For the text-containing cell, return its midpoint in (x, y) coordinate format. 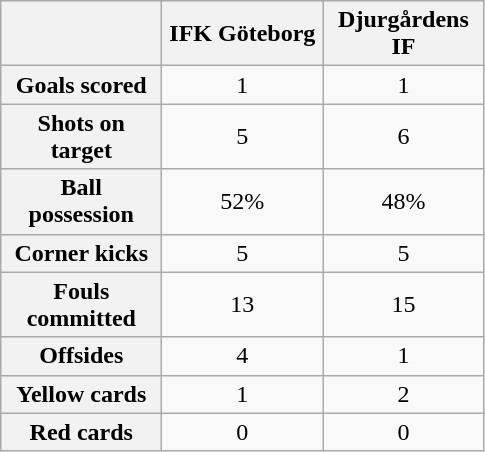
2 (404, 394)
Offsides (82, 356)
Yellow cards (82, 394)
15 (404, 304)
Goals scored (82, 85)
48% (404, 202)
IFK Göteborg (242, 34)
Shots on target (82, 136)
Red cards (82, 432)
6 (404, 136)
Djurgårdens IF (404, 34)
Corner kicks (82, 253)
Fouls committed (82, 304)
52% (242, 202)
4 (242, 356)
Ball possession (82, 202)
13 (242, 304)
